Search for the cell housing the specified text and yield its [X, Y] center coordinate. 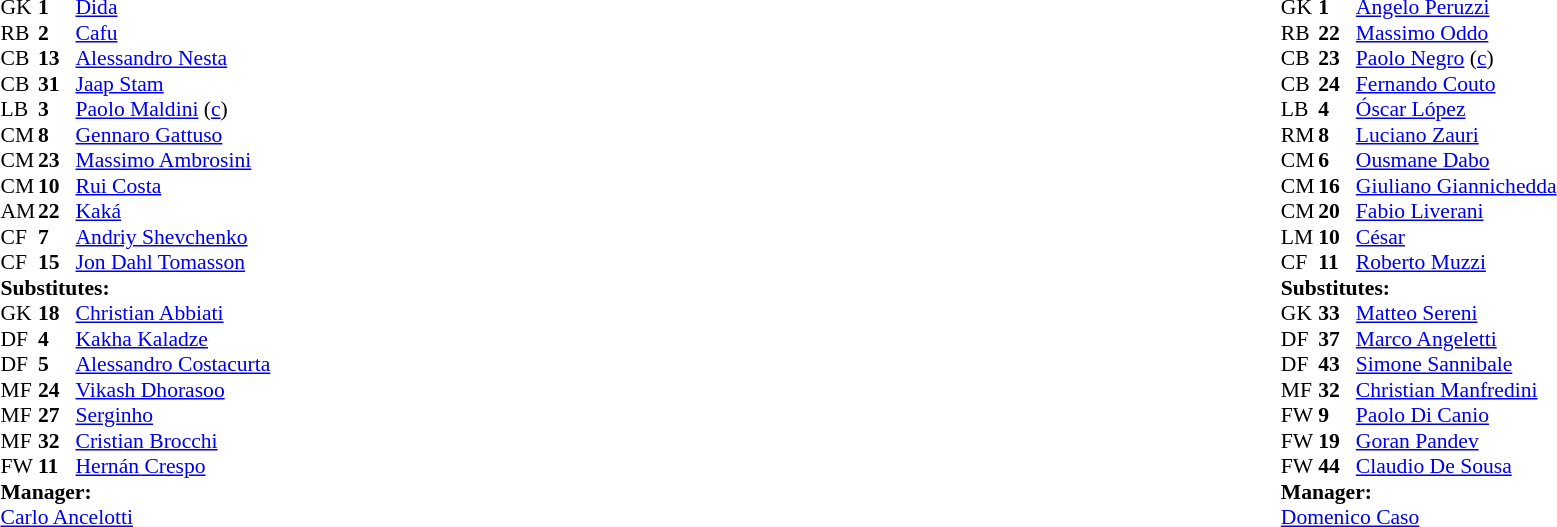
Massimo Ambrosini [174, 161]
Christian Manfredini [1456, 390]
Andriy Shevchenko [174, 237]
Fabio Liverani [1456, 211]
Simone Sannibale [1456, 365]
Giuliano Giannichedda [1456, 186]
Vikash Dhorasoo [174, 390]
Paolo Di Canio [1456, 415]
27 [57, 415]
18 [57, 313]
Claudio De Sousa [1456, 467]
Goran Pandev [1456, 441]
Óscar López [1456, 109]
Christian Abbiati [174, 313]
31 [57, 84]
43 [1337, 365]
20 [1337, 211]
33 [1337, 313]
Rui Costa [174, 186]
Ousmane Dabo [1456, 161]
7 [57, 237]
César [1456, 237]
Matteo Sereni [1456, 313]
13 [57, 59]
Roberto Muzzi [1456, 263]
LM [1300, 237]
Alessandro Nesta [174, 59]
Paolo Maldini (c) [174, 109]
44 [1337, 467]
Marco Angeletti [1456, 339]
Kakha Kaladze [174, 339]
Jaap Stam [174, 84]
RM [1300, 135]
Serginho [174, 415]
2 [57, 33]
5 [57, 365]
6 [1337, 161]
16 [1337, 186]
Cristian Brocchi [174, 441]
Jon Dahl Tomasson [174, 263]
Hernán Crespo [174, 467]
19 [1337, 441]
Alessandro Costacurta [174, 365]
37 [1337, 339]
Gennaro Gattuso [174, 135]
Kaká [174, 211]
AM [19, 211]
Luciano Zauri [1456, 135]
Paolo Negro (c) [1456, 59]
Fernando Couto [1456, 84]
Massimo Oddo [1456, 33]
Cafu [174, 33]
15 [57, 263]
9 [1337, 415]
3 [57, 109]
